Locate the cell with the specified text and output its [X, Y] center coordinate. 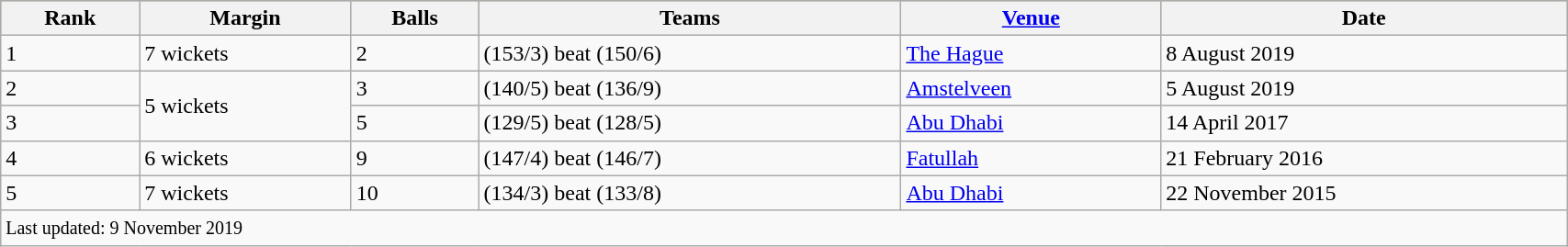
22 November 2015 [1364, 193]
Teams [690, 18]
Date [1364, 18]
4 [70, 158]
6 wickets [245, 158]
(140/5) beat (136/9) [690, 88]
Last updated: 9 November 2019 [784, 228]
5 wickets [245, 106]
Venue [1031, 18]
1 [70, 53]
Margin [245, 18]
Rank [70, 18]
14 April 2017 [1364, 123]
The Hague [1031, 53]
Balls [415, 18]
Fatullah [1031, 158]
5 August 2019 [1364, 88]
(134/3) beat (133/8) [690, 193]
(147/4) beat (146/7) [690, 158]
(129/5) beat (128/5) [690, 123]
10 [415, 193]
9 [415, 158]
Amstelveen [1031, 88]
8 August 2019 [1364, 53]
(153/3) beat (150/6) [690, 53]
21 February 2016 [1364, 158]
